Return the (X, Y) coordinate for the center point of the cell that contains the specified text.  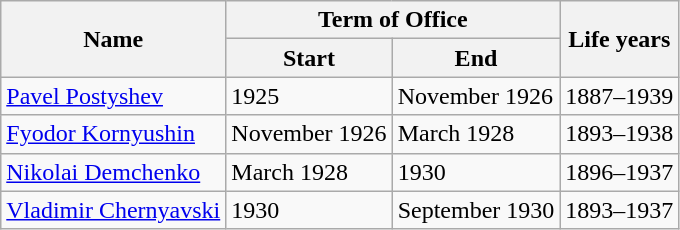
Start (309, 58)
Nikolai Demchenko (114, 172)
1896–1937 (620, 172)
Name (114, 39)
Fyodor Kornyushin (114, 134)
End (476, 58)
September 1930 (476, 210)
1893–1938 (620, 134)
1887–1939 (620, 96)
Life years (620, 39)
Pavel Postyshev (114, 96)
1893–1937 (620, 210)
1925 (309, 96)
Vladimir Chernyavski (114, 210)
Term of Office (393, 20)
